Find where the given text appears and provide that cell's center as (x, y) coordinate. 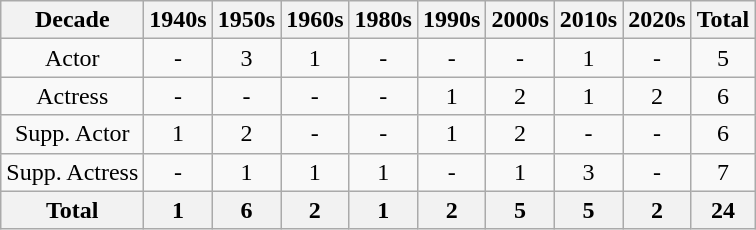
1980s (383, 20)
1940s (178, 20)
Supp. Actor (72, 134)
Supp. Actress (72, 172)
Decade (72, 20)
24 (723, 210)
Actress (72, 96)
1950s (246, 20)
2020s (657, 20)
7 (723, 172)
1990s (451, 20)
Actor (72, 58)
2000s (520, 20)
2010s (588, 20)
1960s (315, 20)
